Scan for the cell matching the given text and deliver its [X, Y] coordinate at center. 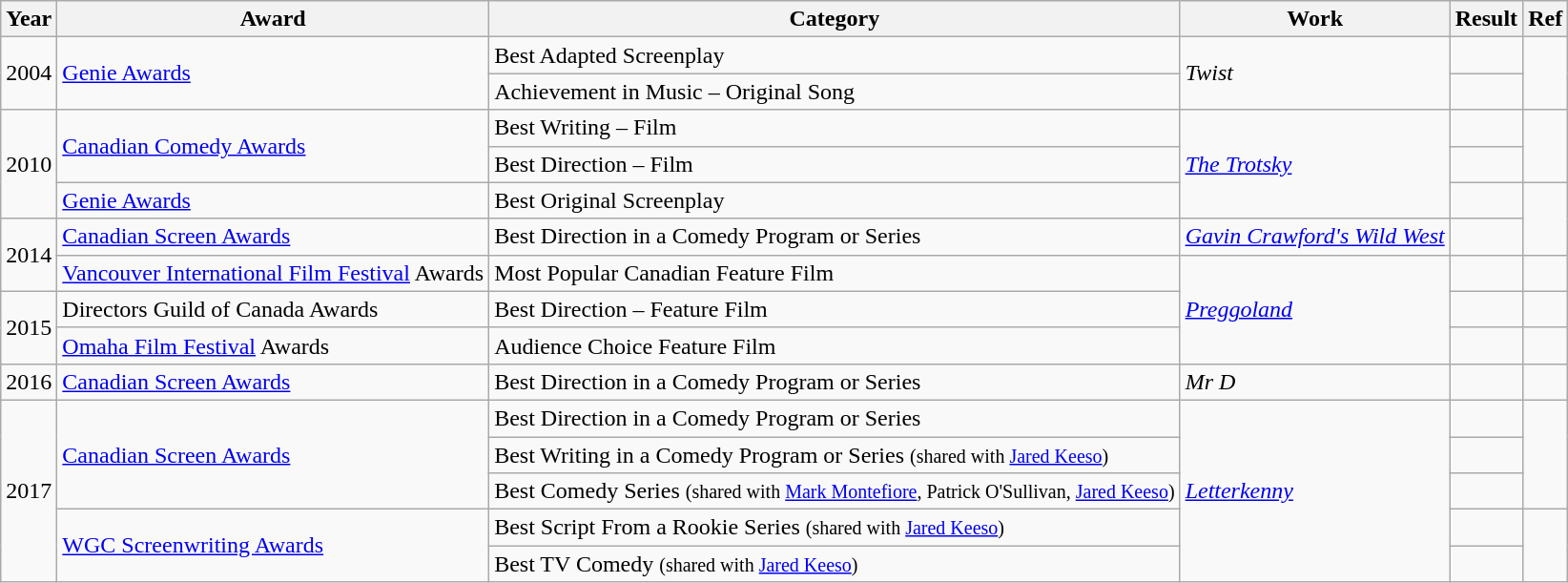
Canadian Comedy Awards [273, 146]
Audience Choice Feature Film [835, 345]
Most Popular Canadian Feature Film [835, 273]
Work [1314, 19]
Best Original Screenplay [835, 200]
Year [29, 19]
Best Writing – Film [835, 128]
2016 [29, 382]
2004 [29, 73]
WGC Screenwriting Awards [273, 546]
Ref [1545, 19]
Best TV Comedy (shared with Jared Keeso) [835, 564]
Mr D [1314, 382]
Directors Guild of Canada Awards [273, 309]
Preggoland [1314, 309]
Result [1486, 19]
Award [273, 19]
Best Script From a Rookie Series (shared with Jared Keeso) [835, 528]
The Trotsky [1314, 164]
2014 [29, 255]
2015 [29, 327]
2010 [29, 164]
Best Writing in a Comedy Program or Series (shared with Jared Keeso) [835, 455]
Best Adapted Screenplay [835, 55]
Category [835, 19]
Best Comedy Series (shared with Mark Montefiore, Patrick O'Sullivan, Jared Keeso) [835, 491]
Best Direction – Feature Film [835, 309]
Gavin Crawford's Wild West [1314, 237]
Best Direction – Film [835, 164]
Omaha Film Festival Awards [273, 345]
2017 [29, 490]
Twist [1314, 73]
Vancouver International Film Festival Awards [273, 273]
Letterkenny [1314, 490]
Achievement in Music – Original Song [835, 92]
